Scan for the cell matching the given text and deliver its [X, Y] coordinate at center. 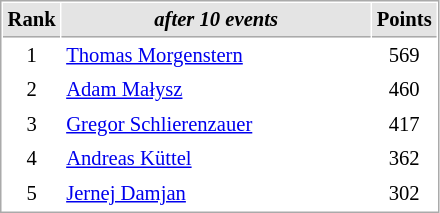
2 [32, 90]
460 [404, 90]
Points [404, 20]
Andreas Küttel [216, 158]
Rank [32, 20]
Jernej Damjan [216, 194]
5 [32, 194]
569 [404, 56]
3 [32, 124]
4 [32, 158]
after 10 events [216, 20]
Adam Małysz [216, 90]
362 [404, 158]
417 [404, 124]
1 [32, 56]
Gregor Schlierenzauer [216, 124]
Thomas Morgenstern [216, 56]
302 [404, 194]
